Pinpoint the cell where the given text exists, returning its [x, y] midpoint coordinate. 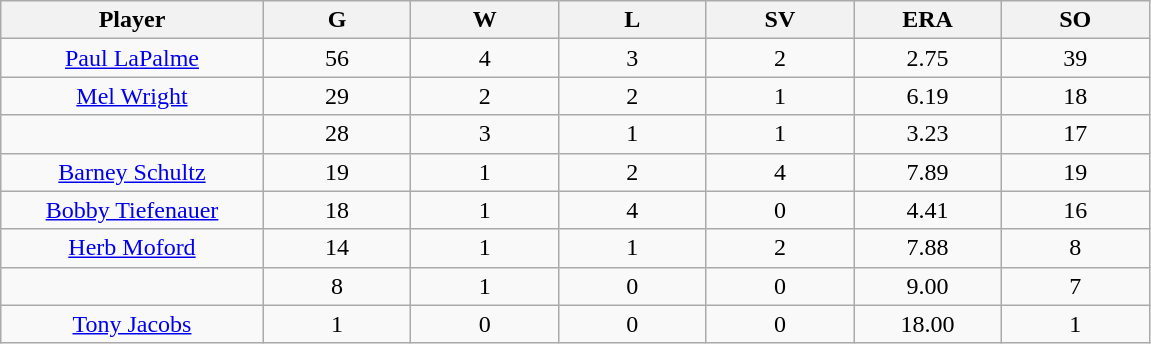
Mel Wright [132, 96]
Herb Moford [132, 248]
16 [1075, 210]
G [337, 20]
Tony Jacobs [132, 324]
28 [337, 134]
17 [1075, 134]
2.75 [928, 58]
Bobby Tiefenauer [132, 210]
7.89 [928, 172]
L [632, 20]
W [485, 20]
Barney Schultz [132, 172]
4.41 [928, 210]
Paul LaPalme [132, 58]
18.00 [928, 324]
7.88 [928, 248]
6.19 [928, 96]
7 [1075, 286]
Player [132, 20]
14 [337, 248]
9.00 [928, 286]
SV [780, 20]
56 [337, 58]
29 [337, 96]
39 [1075, 58]
SO [1075, 20]
3.23 [928, 134]
ERA [928, 20]
